Search for the cell housing the specified text and yield its [x, y] center coordinate. 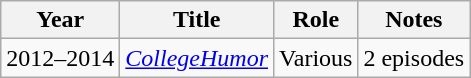
CollegeHumor [197, 58]
Title [197, 20]
Year [60, 20]
Role [316, 20]
2 episodes [414, 58]
Various [316, 58]
Notes [414, 20]
2012–2014 [60, 58]
